Capture the cell that displays the provided text and extract its [X, Y] central coordinate. 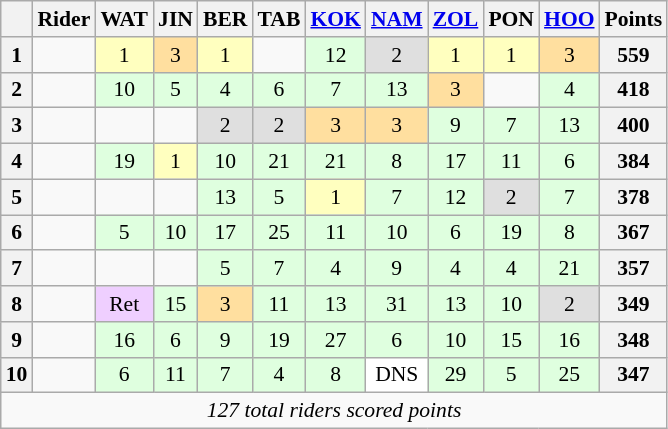
418 [634, 90]
559 [634, 55]
TAB [278, 19]
PON [511, 19]
Ret [124, 304]
349 [634, 304]
HOO [570, 19]
27 [336, 340]
348 [634, 340]
367 [634, 233]
ZOL [456, 19]
31 [397, 304]
NAM [397, 19]
Rider [64, 19]
29 [456, 375]
Points [634, 19]
357 [634, 269]
378 [634, 197]
WAT [124, 19]
127 total riders scored points [334, 411]
DNS [397, 375]
BER [226, 19]
347 [634, 375]
KOK [336, 19]
400 [634, 126]
384 [634, 162]
JIN [176, 19]
